Determine the (X, Y) coordinate at the center of the cell enclosing the given text.  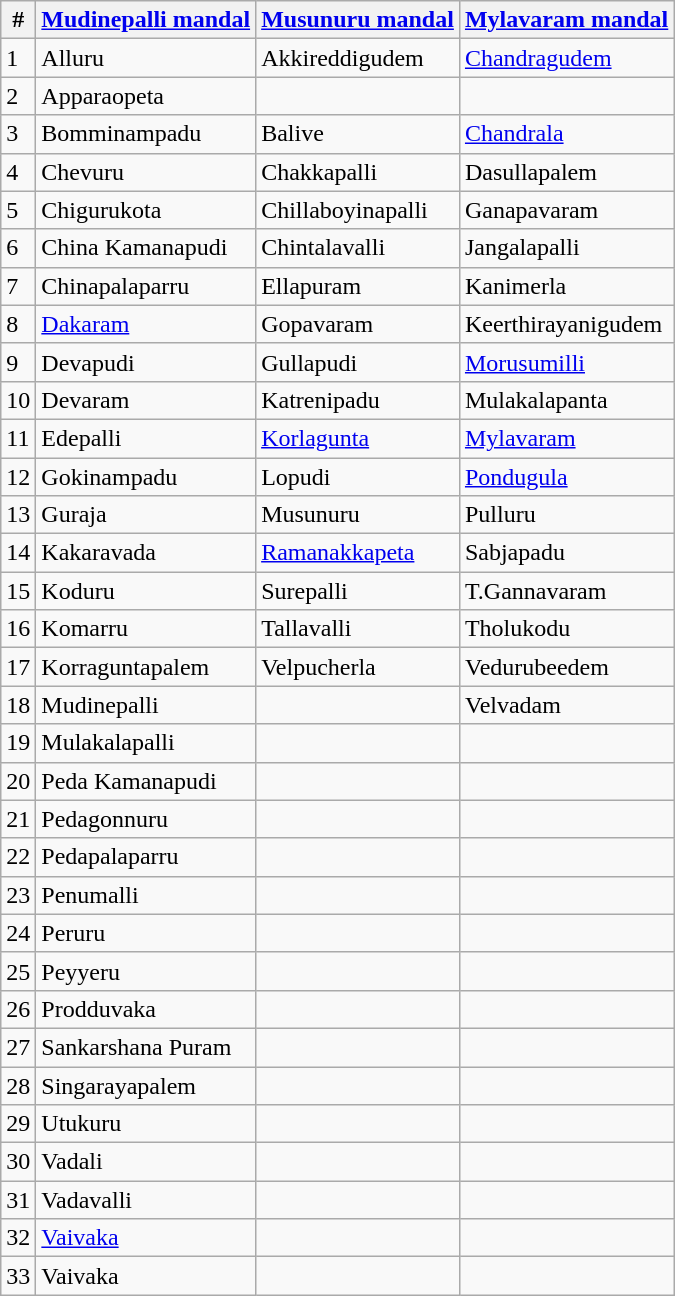
32 (18, 1238)
Utukuru (146, 1124)
26 (18, 1009)
10 (18, 400)
Chillaboyinapalli (358, 210)
Bomminampadu (146, 134)
22 (18, 857)
Apparaopeta (146, 96)
Chigurukota (146, 210)
Keerthirayanigudem (566, 324)
Dakaram (146, 324)
Kakaravada (146, 553)
Mulakalapanta (566, 400)
Chandrala (566, 134)
Sankarshana Puram (146, 1047)
Vadali (146, 1162)
Mylavaram mandal (566, 20)
China Kamanapudi (146, 248)
Vedurubeedem (566, 667)
29 (18, 1124)
11 (18, 438)
Tholukodu (566, 629)
Velvadam (566, 705)
Chandragudem (566, 58)
Ellapuram (358, 286)
Velpucherla (358, 667)
16 (18, 629)
Dasullapalem (566, 172)
4 (18, 172)
Pedagonnuru (146, 819)
7 (18, 286)
3 (18, 134)
Musunuru (358, 515)
12 (18, 477)
31 (18, 1200)
13 (18, 515)
Gopavaram (358, 324)
Mudinepalli mandal (146, 20)
33 (18, 1276)
Ramanakkapeta (358, 553)
Gokinampadu (146, 477)
14 (18, 553)
Koduru (146, 591)
Chakkapalli (358, 172)
Mylavaram (566, 438)
Pondugula (566, 477)
Peruru (146, 933)
2 (18, 96)
Edepalli (146, 438)
Morusumilli (566, 362)
Chintalavalli (358, 248)
Akkireddigudem (358, 58)
# (18, 20)
Balive (358, 134)
Surepalli (358, 591)
Peyyeru (146, 971)
Guraja (146, 515)
25 (18, 971)
17 (18, 667)
Peda Kamanapudi (146, 781)
Pulluru (566, 515)
Lopudi (358, 477)
30 (18, 1162)
24 (18, 933)
5 (18, 210)
Komarru (146, 629)
23 (18, 895)
Prodduvaka (146, 1009)
Korlagunta (358, 438)
6 (18, 248)
28 (18, 1085)
Sabjapadu (566, 553)
Devapudi (146, 362)
20 (18, 781)
Chevuru (146, 172)
Mulakalapalli (146, 743)
Tallavalli (358, 629)
9 (18, 362)
15 (18, 591)
Korraguntapalem (146, 667)
1 (18, 58)
Musunuru mandal (358, 20)
T.Gannavaram (566, 591)
Penumalli (146, 895)
Vadavalli (146, 1200)
Gullapudi (358, 362)
Chinapalaparru (146, 286)
Singarayapalem (146, 1085)
Devaram (146, 400)
Kanimerla (566, 286)
Jangalapalli (566, 248)
Pedapalaparru (146, 857)
Mudinepalli (146, 705)
27 (18, 1047)
18 (18, 705)
21 (18, 819)
8 (18, 324)
Ganapavaram (566, 210)
19 (18, 743)
Katrenipadu (358, 400)
Alluru (146, 58)
